Extract the [x, y] coordinate from the center of the cell holding the provided text.  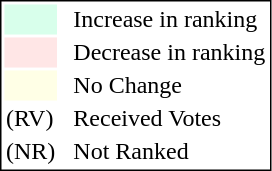
Received Votes [170, 119]
Not Ranked [170, 151]
Increase in ranking [170, 19]
(NR) [30, 151]
No Change [170, 85]
Decrease in ranking [170, 53]
(RV) [30, 119]
